Extract the (x, y) coordinate from the center of the cell holding the provided text.  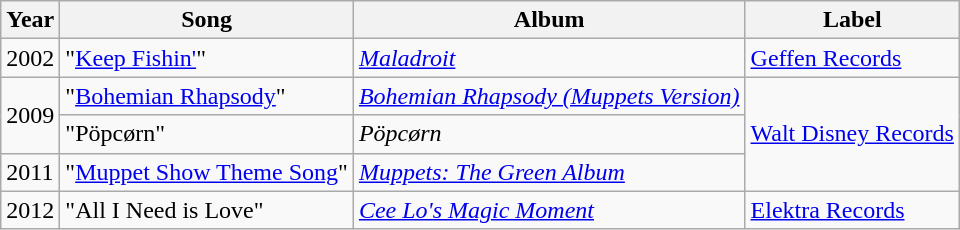
Elektra Records (852, 210)
2011 (30, 172)
"All I Need is Love" (207, 210)
"Pöpcørn" (207, 134)
Song (207, 20)
Bohemian Rhapsody (Muppets Version) (549, 96)
Walt Disney Records (852, 134)
Geffen Records (852, 58)
"Muppet Show Theme Song" (207, 172)
Cee Lo's Magic Moment (549, 210)
2012 (30, 210)
Muppets: The Green Album (549, 172)
Pöpcørn (549, 134)
Year (30, 20)
2002 (30, 58)
Label (852, 20)
Album (549, 20)
"Bohemian Rhapsody" (207, 96)
2009 (30, 115)
Maladroit (549, 58)
"Keep Fishin'" (207, 58)
